Capture the cell that displays the provided text and extract its (X, Y) central coordinate. 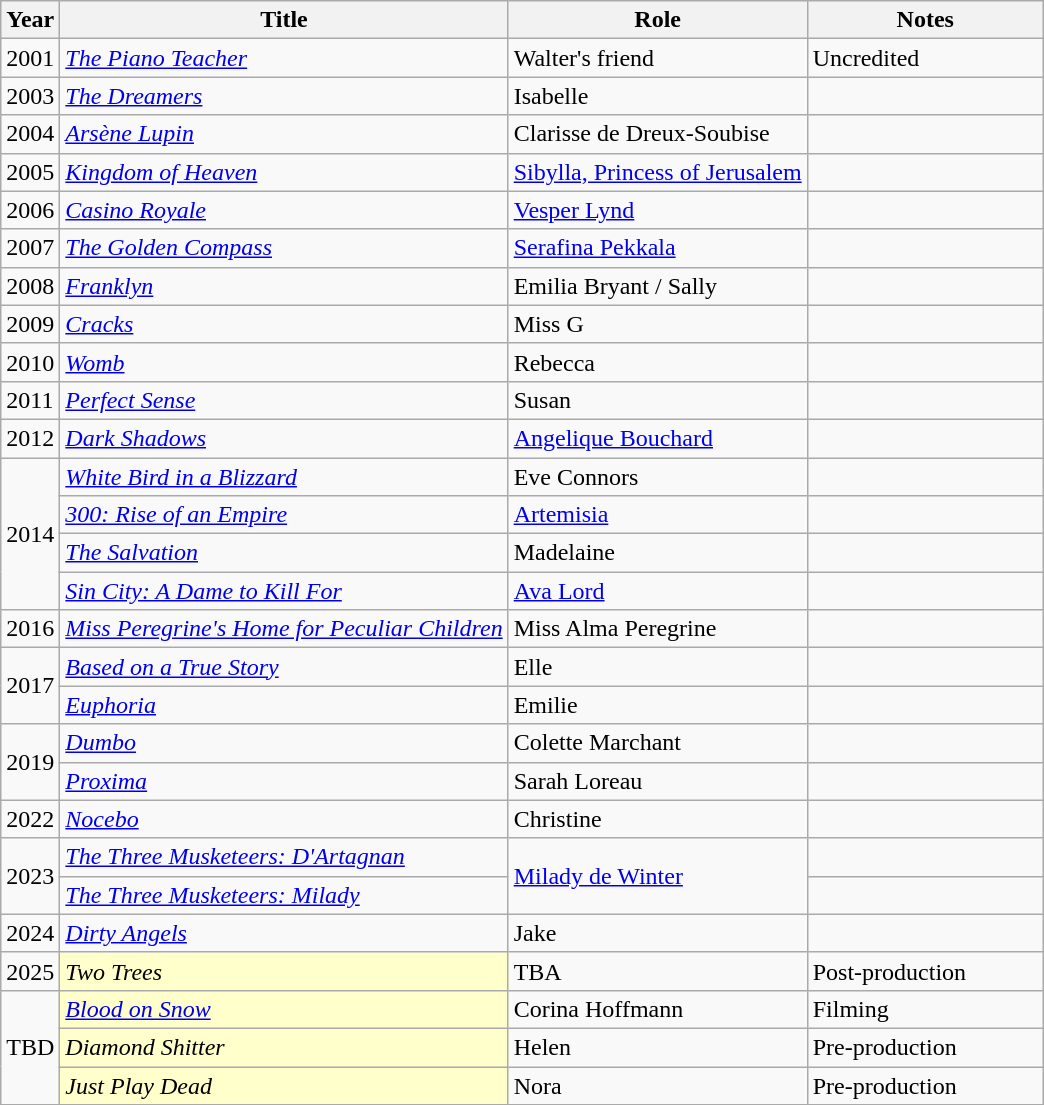
Womb (284, 362)
2006 (30, 210)
Corina Hoffmann (658, 1009)
Arsène Lupin (284, 134)
Nora (658, 1085)
Artemisia (658, 515)
2023 (30, 876)
Christine (658, 819)
Perfect Sense (284, 400)
Clarisse de Dreux-Soubise (658, 134)
The Salvation (284, 553)
Rebecca (658, 362)
Helen (658, 1047)
Nocebo (284, 819)
Filming (925, 1009)
Diamond Shitter (284, 1047)
Susan (658, 400)
Title (284, 20)
Franklyn (284, 286)
The Dreamers (284, 96)
TBA (658, 971)
Role (658, 20)
2009 (30, 324)
Euphoria (284, 705)
2022 (30, 819)
2003 (30, 96)
2012 (30, 438)
Dark Shadows (284, 438)
Just Play Dead (284, 1085)
2010 (30, 362)
The Three Musketeers: D'Artagnan (284, 857)
Sin City: A Dame to Kill For (284, 591)
Proxima (284, 781)
Milady de Winter (658, 876)
Emilie (658, 705)
TBD (30, 1047)
2001 (30, 58)
Elle (658, 667)
2017 (30, 686)
Sibylla, Princess of Jerusalem (658, 172)
Notes (925, 20)
Eve Connors (658, 477)
Dirty Angels (284, 933)
Ava Lord (658, 591)
The Piano Teacher (284, 58)
2007 (30, 248)
Dumbo (284, 743)
The Golden Compass (284, 248)
White Bird in a Blizzard (284, 477)
Angelique Bouchard (658, 438)
Uncredited (925, 58)
Casino Royale (284, 210)
Year (30, 20)
300: Rise of an Empire (284, 515)
Cracks (284, 324)
Madelaine (658, 553)
Blood on Snow (284, 1009)
Miss G (658, 324)
Two Trees (284, 971)
Walter's friend (658, 58)
Vesper Lynd (658, 210)
Jake (658, 933)
Isabelle (658, 96)
Based on a True Story (284, 667)
2011 (30, 400)
Miss Alma Peregrine (658, 629)
2004 (30, 134)
2025 (30, 971)
2005 (30, 172)
2016 (30, 629)
2008 (30, 286)
Miss Peregrine's Home for Peculiar Children (284, 629)
Colette Marchant (658, 743)
2024 (30, 933)
Post-production (925, 971)
Serafina Pekkala (658, 248)
Emilia Bryant / Sally (658, 286)
Kingdom of Heaven (284, 172)
2014 (30, 534)
The Three Musketeers: Milady (284, 895)
2019 (30, 762)
Sarah Loreau (658, 781)
